Determine the (x, y) coordinate at the center of the cell enclosing the given text.  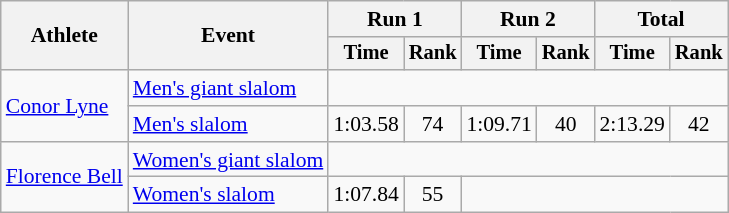
Run 1 (394, 19)
Men's giant slalom (228, 88)
Athlete (64, 36)
Women's giant slalom (228, 160)
Total (660, 19)
1:09.71 (498, 124)
Event (228, 36)
1:07.84 (366, 195)
42 (699, 124)
74 (433, 124)
Florence Bell (64, 178)
Run 2 (528, 19)
Men's slalom (228, 124)
55 (433, 195)
40 (566, 124)
2:13.29 (632, 124)
1:03.58 (366, 124)
Women's slalom (228, 195)
Conor Lyne (64, 106)
